Pinpoint the cell where the given text exists, returning its (X, Y) midpoint coordinate. 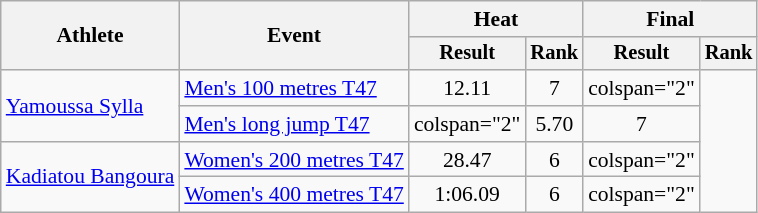
Men's 100 metres T47 (294, 88)
12.11 (468, 88)
Final (670, 19)
Athlete (90, 36)
Kadiatou Bangoura (90, 178)
1:06.09 (468, 195)
5.70 (555, 124)
Men's long jump T47 (294, 124)
Women's 400 metres T47 (294, 195)
28.47 (468, 160)
Women's 200 metres T47 (294, 160)
Heat (496, 19)
Yamoussa Sylla (90, 106)
Event (294, 36)
